Determine the [X, Y] coordinate at the center of the cell enclosing the given text.  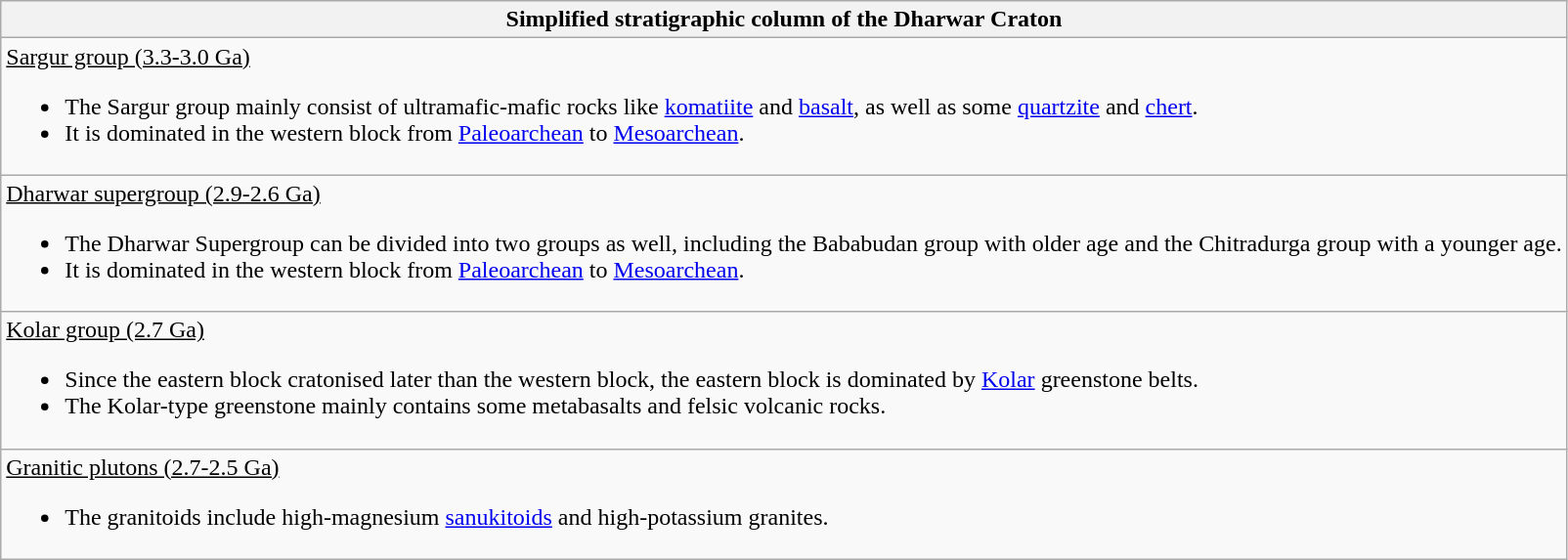
Granitic plutons (2.7-2.5 Ga)The granitoids include high-magnesium sanukitoids and high-potassium granites. [784, 504]
Simplified stratigraphic column of the Dharwar Craton [784, 20]
